Identify which cell holds the provided text, then report its (X, Y) central coordinate. 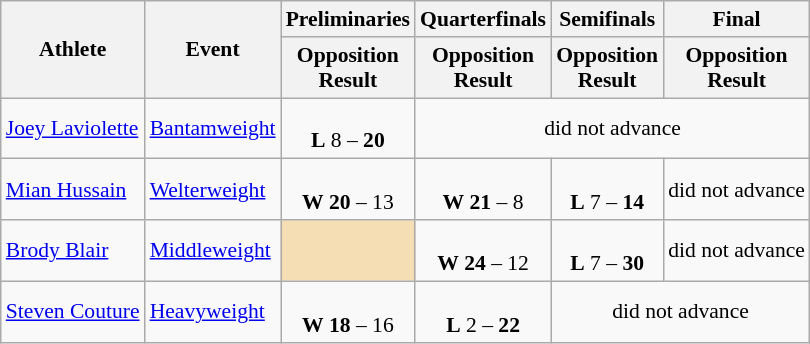
Bantamweight (213, 128)
Joey Laviolette (73, 128)
W 18 – 16 (348, 312)
Semifinals (607, 19)
Mian Hussain (73, 190)
Final (736, 19)
Athlete (73, 50)
Event (213, 50)
W 20 – 13 (348, 190)
Brody Blair (73, 250)
Welterweight (213, 190)
Heavyweight (213, 312)
W 24 – 12 (483, 250)
Steven Couture (73, 312)
Quarterfinals (483, 19)
L 7 – 14 (607, 190)
W 21 – 8 (483, 190)
Middleweight (213, 250)
L 2 – 22 (483, 312)
Preliminaries (348, 19)
L 7 – 30 (607, 250)
L 8 – 20 (348, 128)
